Return the [X, Y] coordinate for the center point of the cell that contains the specified text.  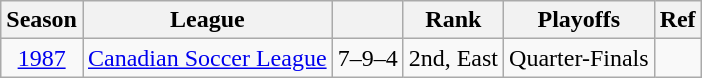
Rank [453, 20]
1987 [42, 58]
Canadian Soccer League [207, 58]
League [207, 20]
Playoffs [580, 20]
2nd, East [453, 58]
7–9–4 [368, 58]
Ref [678, 20]
Quarter-Finals [580, 58]
Season [42, 20]
